Detect which cell encompasses the target text, then output its [X, Y] center coordinate. 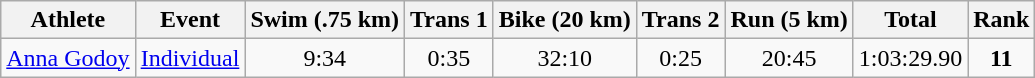
32:10 [564, 58]
Bike (20 km) [564, 20]
Event [190, 20]
Total [910, 20]
Athlete [68, 20]
Anna Godoy [68, 58]
11 [1002, 58]
Trans 1 [450, 20]
Rank [1002, 20]
Run (5 km) [789, 20]
20:45 [789, 58]
1:03:29.90 [910, 58]
9:34 [325, 58]
0:25 [680, 58]
Swim (.75 km) [325, 20]
0:35 [450, 58]
Trans 2 [680, 20]
Individual [190, 58]
